Scan for the cell matching the given text and deliver its [x, y] coordinate at center. 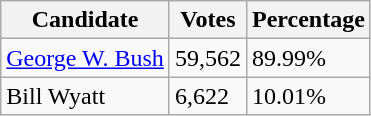
George W. Bush [86, 58]
59,562 [208, 58]
10.01% [308, 96]
6,622 [208, 96]
Bill Wyatt [86, 96]
Candidate [86, 20]
Votes [208, 20]
89.99% [308, 58]
Percentage [308, 20]
